Return [x, y] of the center of cell containing provided text 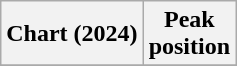
Peakposition [189, 34]
Chart (2024) [72, 34]
